Extract the (X, Y) coordinate from the center of the cell holding the provided text.  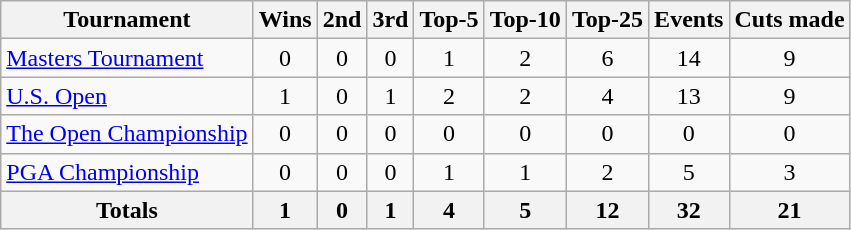
The Open Championship (127, 134)
Tournament (127, 20)
Top-5 (449, 20)
Events (689, 20)
Cuts made (790, 20)
6 (607, 58)
Top-25 (607, 20)
21 (790, 210)
12 (607, 210)
Wins (285, 20)
14 (689, 58)
PGA Championship (127, 172)
Masters Tournament (127, 58)
2nd (342, 20)
Top-10 (525, 20)
Totals (127, 210)
13 (689, 96)
3 (790, 172)
32 (689, 210)
3rd (390, 20)
U.S. Open (127, 96)
